For the text-containing cell, return its midpoint in [X, Y] coordinate format. 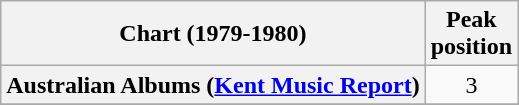
Peakposition [471, 34]
Chart (1979-1980) [213, 34]
Australian Albums (Kent Music Report) [213, 85]
3 [471, 85]
